Scan for the cell matching the given text and deliver its (X, Y) coordinate at center. 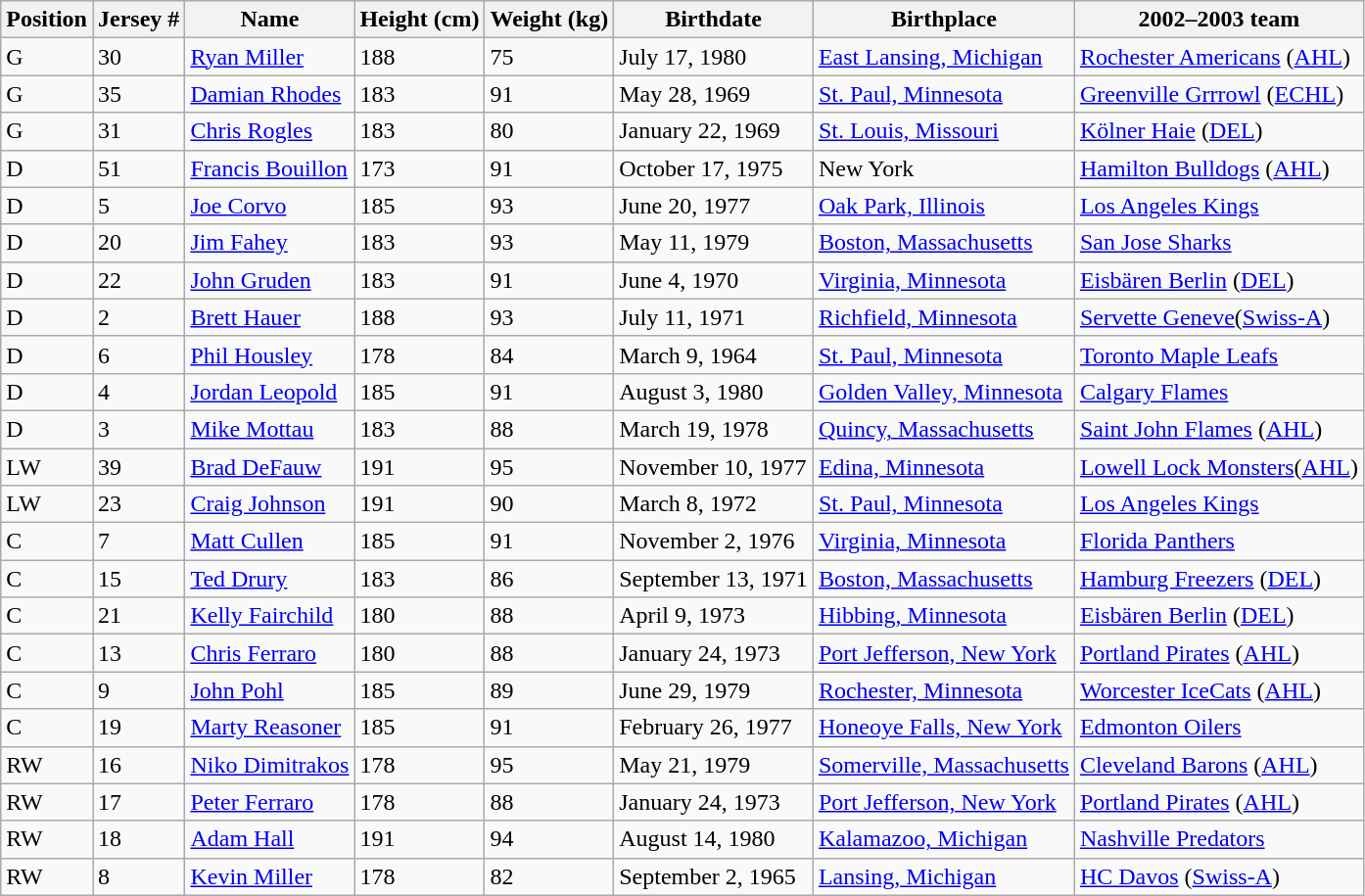
Jordan Leopold (270, 392)
21 (138, 616)
173 (419, 168)
Ted Drury (270, 579)
Damian Rhodes (270, 94)
Honeoye Falls, New York (944, 728)
Chris Rogles (270, 131)
Rochester Americans (AHL) (1218, 57)
17 (138, 802)
Marty Reasoner (270, 728)
Birthdate (714, 20)
84 (549, 354)
May 11, 1979 (714, 243)
July 11, 1971 (714, 317)
86 (549, 579)
East Lansing, Michigan (944, 57)
August 14, 1980 (714, 839)
Toronto Maple Leafs (1218, 354)
September 13, 1971 (714, 579)
13 (138, 653)
Lansing, Michigan (944, 876)
John Gruden (270, 280)
Hamburg Freezers (DEL) (1218, 579)
35 (138, 94)
5 (138, 206)
Birthplace (944, 20)
82 (549, 876)
July 17, 1980 (714, 57)
Richfield, Minnesota (944, 317)
89 (549, 690)
John Pohl (270, 690)
May 28, 1969 (714, 94)
Weight (kg) (549, 20)
Jim Fahey (270, 243)
May 21, 1979 (714, 765)
June 20, 1977 (714, 206)
Hibbing, Minnesota (944, 616)
31 (138, 131)
Brett Hauer (270, 317)
51 (138, 168)
6 (138, 354)
Kalamazoo, Michigan (944, 839)
Lowell Lock Monsters(AHL) (1218, 467)
June 29, 1979 (714, 690)
March 9, 1964 (714, 354)
Oak Park, Illinois (944, 206)
Quincy, Massachusetts (944, 429)
3 (138, 429)
Phil Housley (270, 354)
November 2, 1976 (714, 542)
April 9, 1973 (714, 616)
Jersey # (138, 20)
9 (138, 690)
St. Louis, Missouri (944, 131)
Mike Mottau (270, 429)
Matt Cullen (270, 542)
Adam Hall (270, 839)
7 (138, 542)
Chris Ferraro (270, 653)
Height (cm) (419, 20)
23 (138, 504)
San Jose Sharks (1218, 243)
4 (138, 392)
Cleveland Barons (AHL) (1218, 765)
Rochester, Minnesota (944, 690)
Peter Ferraro (270, 802)
Nashville Predators (1218, 839)
15 (138, 579)
2002–2003 team (1218, 20)
Craig Johnson (270, 504)
Niko Dimitrakos (270, 765)
22 (138, 280)
March 19, 1978 (714, 429)
June 4, 1970 (714, 280)
Name (270, 20)
Ryan Miller (270, 57)
Brad DeFauw (270, 467)
Position (47, 20)
March 8, 1972 (714, 504)
January 22, 1969 (714, 131)
Worcester IceCats (AHL) (1218, 690)
2 (138, 317)
November 10, 1977 (714, 467)
Hamilton Bulldogs (AHL) (1218, 168)
Edina, Minnesota (944, 467)
Florida Panthers (1218, 542)
94 (549, 839)
30 (138, 57)
Calgary Flames (1218, 392)
90 (549, 504)
Saint John Flames (AHL) (1218, 429)
New York (944, 168)
Kölner Haie (DEL) (1218, 131)
October 17, 1975 (714, 168)
Somerville, Massachusetts (944, 765)
HC Davos (Swiss-A) (1218, 876)
20 (138, 243)
16 (138, 765)
Joe Corvo (270, 206)
Kelly Fairchild (270, 616)
Kevin Miller (270, 876)
18 (138, 839)
39 (138, 467)
Golden Valley, Minnesota (944, 392)
80 (549, 131)
Francis Bouillon (270, 168)
Greenville Grrrowl (ECHL) (1218, 94)
8 (138, 876)
19 (138, 728)
September 2, 1965 (714, 876)
February 26, 1977 (714, 728)
Edmonton Oilers (1218, 728)
August 3, 1980 (714, 392)
75 (549, 57)
Servette Geneve(Swiss-A) (1218, 317)
